Locate the cell with the specified text and output its (x, y) center coordinate. 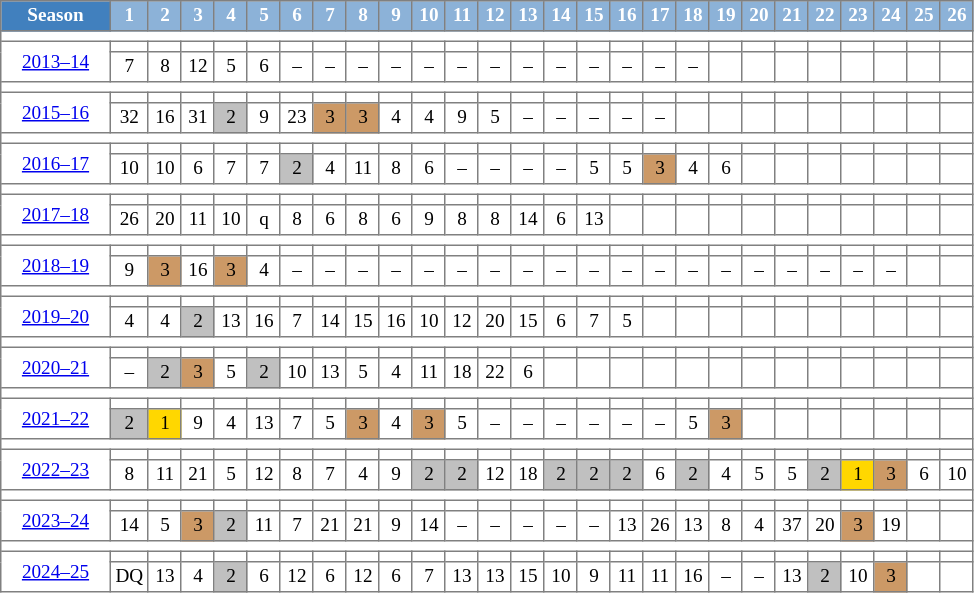
2020–21 (56, 367)
2018–19 (56, 265)
17 (660, 16)
2022–23 (56, 469)
2015–16 (56, 112)
2017–18 (56, 214)
25 (924, 16)
DQ (129, 577)
2024–25 (56, 571)
2013–14 (56, 61)
2016–17 (56, 163)
2019–20 (56, 316)
37 (792, 526)
q (264, 220)
32 (129, 118)
Season (56, 16)
2023–24 (56, 520)
2021–22 (56, 418)
24 (890, 16)
31 (198, 118)
